Extract the (x, y) coordinate from the center of the cell holding the provided text.  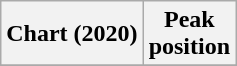
Peak position (189, 34)
Chart (2020) (72, 34)
